Search for the cell housing the specified text and yield its (x, y) center coordinate. 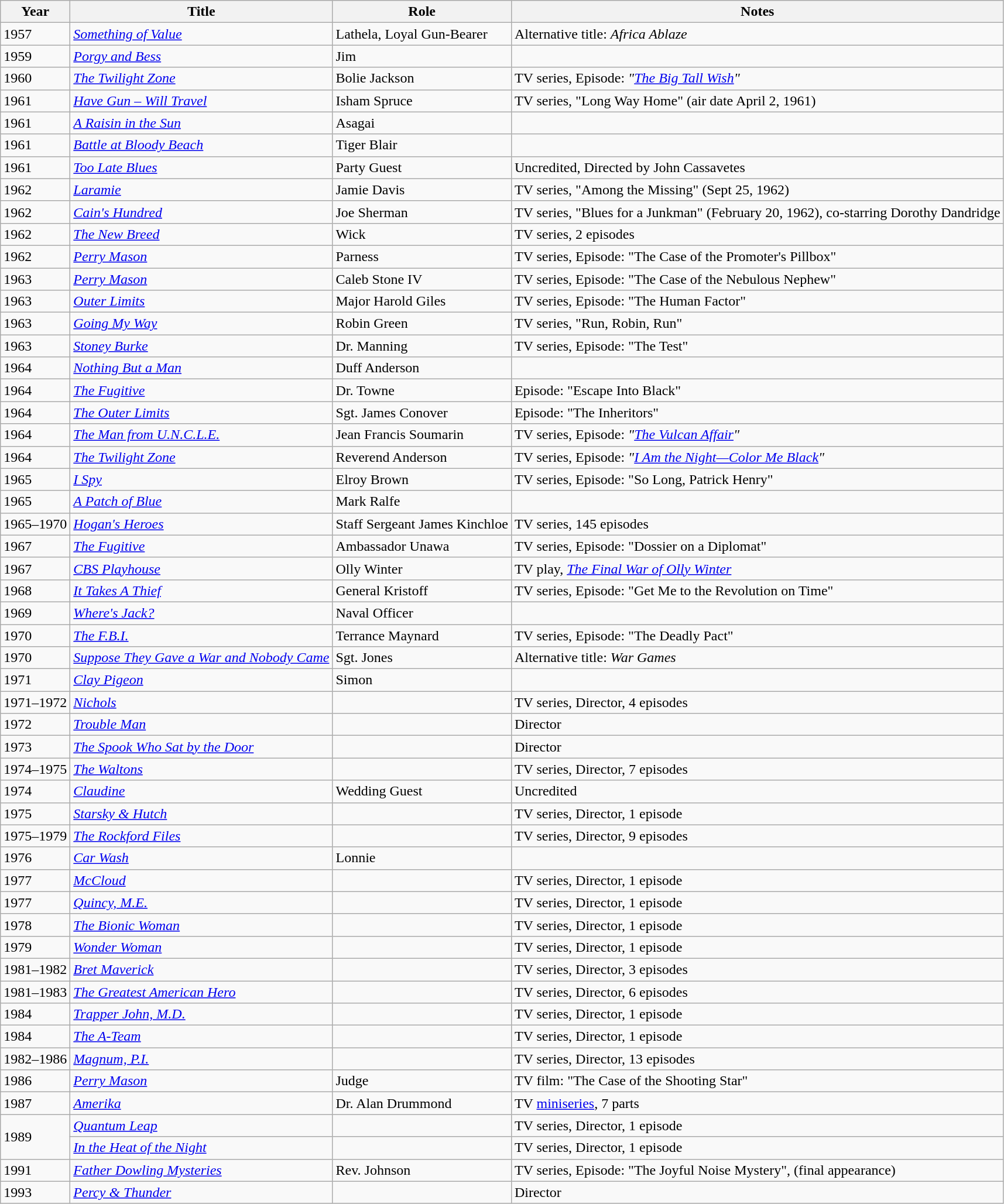
Sgt. Jones (422, 658)
1975 (35, 814)
Dr. Alan Drummond (422, 1103)
1979 (35, 947)
1976 (35, 858)
The F.B.I. (201, 635)
Isham Spruce (422, 101)
Robin Green (422, 324)
A Patch of Blue (201, 502)
Naval Officer (422, 613)
Going My Way (201, 324)
The Man from U.N.C.L.E. (201, 435)
Hogan's Heroes (201, 524)
Cain's Hundred (201, 212)
TV series, "Among the Missing" (Sept 25, 1962) (758, 190)
CBS Playhouse (201, 568)
TV series, Episode: "I Am the Night—Color Me Black" (758, 457)
1981–1982 (35, 969)
TV film: "The Case of the Shooting Star" (758, 1081)
1986 (35, 1081)
Rev. Johnson (422, 1170)
It Takes A Thief (201, 591)
Jamie Davis (422, 190)
1978 (35, 925)
TV series, Director, 3 episodes (758, 969)
TV series, Episode: "The Joyful Noise Mystery", (final appearance) (758, 1170)
1974 (35, 791)
Laramie (201, 190)
Car Wash (201, 858)
Parness (422, 256)
TV series, Episode: "Dossier on a Diplomat" (758, 546)
1969 (35, 613)
Dr. Towne (422, 390)
TV series, Director, 6 episodes (758, 992)
Jim (422, 56)
The Outer Limits (201, 413)
The Greatest American Hero (201, 992)
Porgy and Bess (201, 56)
In the Heat of the Night (201, 1148)
General Kristoff (422, 591)
Amerika (201, 1103)
1971 (35, 680)
TV series, Episode: "The Case of the Nebulous Nephew" (758, 279)
Asagai (422, 123)
Percy & Thunder (201, 1192)
McCloud (201, 880)
The New Breed (201, 234)
Episode: "The Inheritors" (758, 413)
TV series, "Long Way Home" (air date April 2, 1961) (758, 101)
Nothing But a Man (201, 368)
TV miniseries, 7 parts (758, 1103)
Wonder Woman (201, 947)
TV series, Episode: "The Vulcan Affair" (758, 435)
Uncredited (758, 791)
Outer Limits (201, 301)
1989 (35, 1137)
Episode: "Escape Into Black" (758, 390)
TV series, Director, 13 episodes (758, 1059)
TV series, Director, 9 episodes (758, 836)
Alternative title: Africa Ablaze (758, 34)
Trapper John, M.D. (201, 1014)
Something of Value (201, 34)
Clay Pigeon (201, 680)
Simon (422, 680)
1968 (35, 591)
A Raisin in the Sun (201, 123)
Tiger Blair (422, 145)
Role (422, 12)
Joe Sherman (422, 212)
Major Harold Giles (422, 301)
Quantum Leap (201, 1126)
TV series, Episode: "The Test" (758, 346)
TV series, "Run, Robin, Run" (758, 324)
Bolie Jackson (422, 78)
Nichols (201, 702)
TV series, Episode: "The Big Tall Wish" (758, 78)
1973 (35, 747)
Magnum, P.I. (201, 1059)
1957 (35, 34)
Claudine (201, 791)
Lonnie (422, 858)
The Bionic Woman (201, 925)
1974–1975 (35, 769)
1960 (35, 78)
Alternative title: War Games (758, 658)
Olly Winter (422, 568)
Suppose They Gave a War and Nobody Came (201, 658)
Father Dowling Mysteries (201, 1170)
Jean Francis Soumarin (422, 435)
The Waltons (201, 769)
TV series, Episode: "Get Me to the Revolution on Time" (758, 591)
1981–1983 (35, 992)
Battle at Bloody Beach (201, 145)
TV series, Episode: "The Deadly Pact" (758, 635)
TV series, Episode: "The Case of the Promoter's Pillbox" (758, 256)
The A-Team (201, 1037)
1975–1979 (35, 836)
Quincy, M.E. (201, 903)
Party Guest (422, 167)
Too Late Blues (201, 167)
TV series, 2 episodes (758, 234)
I Spy (201, 479)
1991 (35, 1170)
TV series, Director, 7 episodes (758, 769)
Staff Sergeant James Kinchloe (422, 524)
Notes (758, 12)
Terrance Maynard (422, 635)
1971–1972 (35, 702)
1982–1986 (35, 1059)
Year (35, 12)
Wedding Guest (422, 791)
1987 (35, 1103)
TV series, Director, 4 episodes (758, 702)
Lathela, Loyal Gun-Bearer (422, 34)
1972 (35, 725)
Uncredited, Directed by John Cassavetes (758, 167)
Where's Jack? (201, 613)
Wick (422, 234)
TV series, Episode: "So Long, Patrick Henry" (758, 479)
TV series, Episode: "The Human Factor" (758, 301)
Have Gun – Will Travel (201, 101)
Caleb Stone IV (422, 279)
TV play, The Final War of Olly Winter (758, 568)
Elroy Brown (422, 479)
Ambassador Unawa (422, 546)
Mark Ralfe (422, 502)
1993 (35, 1192)
Judge (422, 1081)
Stoney Burke (201, 346)
Dr. Manning (422, 346)
Title (201, 12)
Reverend Anderson (422, 457)
1959 (35, 56)
Sgt. James Conover (422, 413)
Duff Anderson (422, 368)
Starsky & Hutch (201, 814)
1965–1970 (35, 524)
The Rockford Files (201, 836)
The Spook Who Sat by the Door (201, 747)
TV series, 145 episodes (758, 524)
Trouble Man (201, 725)
TV series, "Blues for a Junkman" (February 20, 1962), co-starring Dorothy Dandridge (758, 212)
Bret Maverick (201, 969)
